Identify which cell holds the provided text, then report its (x, y) central coordinate. 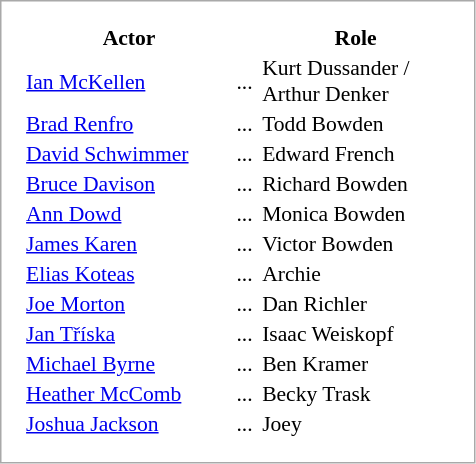
Archie (356, 274)
Richard Bowden (356, 184)
David Schwimmer (130, 154)
Todd Bowden (356, 124)
Heather McComb (130, 394)
Ben Kramer (356, 364)
Becky Trask (356, 394)
Ian McKellen (130, 82)
Actor (130, 39)
Isaac Weiskopf (356, 334)
Brad Renfro (130, 124)
Role (356, 39)
Dan Richler (356, 304)
Joey (356, 424)
Monica Bowden (356, 214)
James Karen (130, 244)
Elias Koteas (130, 274)
Ann Dowd (130, 214)
Kurt Dussander /Arthur Denker (356, 82)
Joshua Jackson (130, 424)
Jan Tříska (130, 334)
Victor Bowden (356, 244)
Bruce Davison (130, 184)
Michael Byrne (130, 364)
Joe Morton (130, 304)
Edward French (356, 154)
